Output the (X, Y) coordinate of the center of the cell containing the given text.  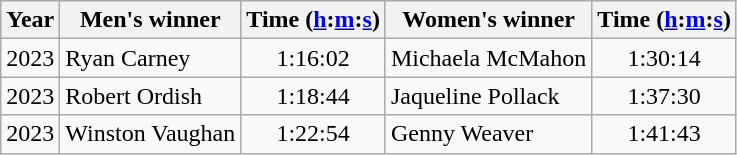
1:41:43 (664, 134)
1:30:14 (664, 58)
Ryan Carney (150, 58)
1:16:02 (314, 58)
1:37:30 (664, 96)
1:22:54 (314, 134)
Robert Ordish (150, 96)
Genny Weaver (488, 134)
Women's winner (488, 20)
1:18:44 (314, 96)
Year (30, 20)
Men's winner (150, 20)
Winston Vaughan (150, 134)
Jaqueline Pollack (488, 96)
Michaela McMahon (488, 58)
